Extract the (X, Y) coordinate from the center of the cell holding the provided text.  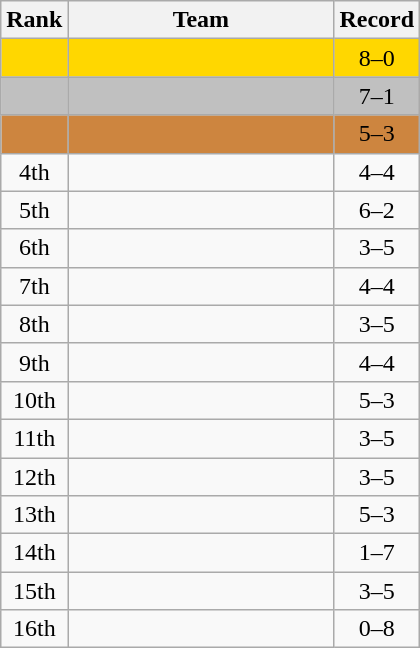
1–7 (377, 553)
8th (34, 324)
Record (377, 20)
11th (34, 438)
0–8 (377, 629)
16th (34, 629)
13th (34, 515)
14th (34, 553)
Team (201, 20)
15th (34, 591)
Rank (34, 20)
6–2 (377, 210)
10th (34, 400)
5th (34, 210)
4th (34, 172)
12th (34, 477)
9th (34, 362)
6th (34, 248)
7th (34, 286)
8–0 (377, 58)
7–1 (377, 96)
